Detect which cell encompasses the target text, then output its [x, y] center coordinate. 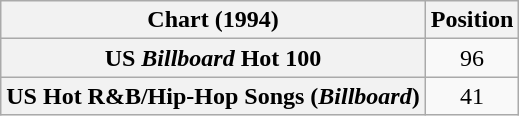
US Hot R&B/Hip-Hop Songs (Billboard) [213, 96]
41 [472, 96]
Position [472, 20]
Chart (1994) [213, 20]
96 [472, 58]
US Billboard Hot 100 [213, 58]
